Detect which cell encompasses the target text, then output its (x, y) center coordinate. 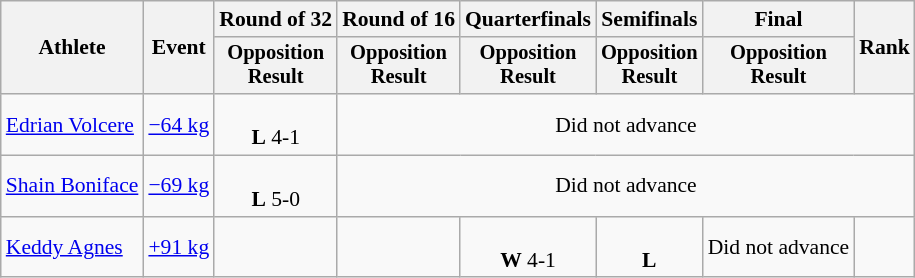
Athlete (72, 48)
W 4-1 (528, 248)
Keddy Agnes (72, 248)
Semifinals (650, 19)
Edrian Volcere (72, 124)
L (650, 248)
Final (779, 19)
Rank (884, 48)
L 5-0 (276, 186)
−64 kg (178, 124)
−69 kg (178, 186)
Quarterfinals (528, 19)
Round of 16 (398, 19)
Round of 32 (276, 19)
Shain Boniface (72, 186)
Event (178, 48)
L 4-1 (276, 124)
+91 kg (178, 248)
